Return (X, Y) of the center of cell containing provided text 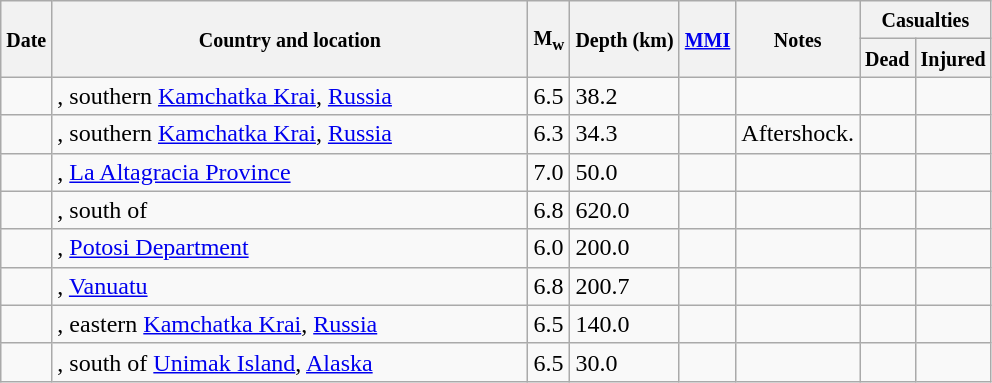
, south of (290, 210)
Dead (888, 58)
, Potosi Department (290, 248)
Aftershock. (798, 134)
200.7 (624, 286)
, eastern Kamchatka Krai, Russia (290, 324)
Date (26, 39)
620.0 (624, 210)
140.0 (624, 324)
38.2 (624, 96)
Depth (km) (624, 39)
6.0 (549, 248)
Casualties (926, 20)
7.0 (549, 172)
Country and location (290, 39)
50.0 (624, 172)
Mw (549, 39)
Notes (798, 39)
200.0 (624, 248)
6.3 (549, 134)
, La Altagracia Province (290, 172)
Injured (953, 58)
30.0 (624, 362)
34.3 (624, 134)
MMI (708, 39)
, south of Unimak Island, Alaska (290, 362)
, Vanuatu (290, 286)
